Return (x, y) of the center of cell containing provided text 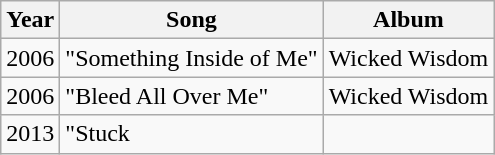
Song (192, 20)
Year (30, 20)
Album (408, 20)
"Stuck (192, 134)
2013 (30, 134)
"Something Inside of Me" (192, 58)
"Bleed All Over Me" (192, 96)
